Return the (X, Y) coordinate for the center point of the cell that contains the specified text.  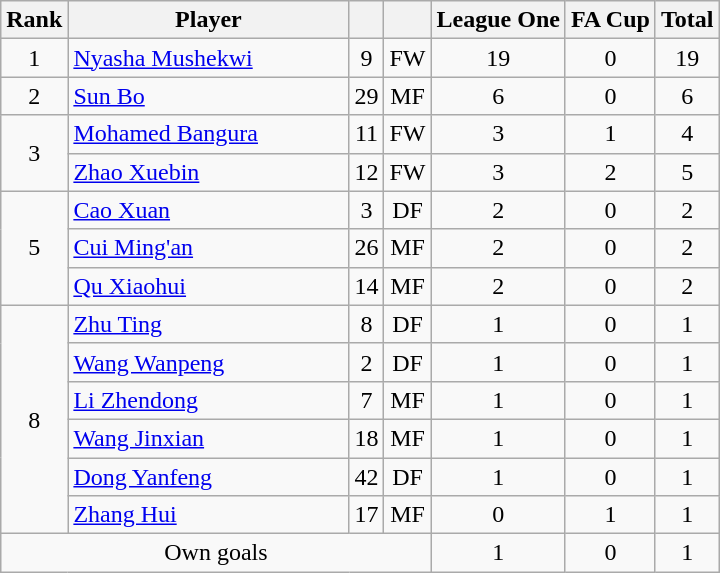
Nyasha Mushekwi (208, 58)
Qu Xiaohui (208, 286)
14 (366, 286)
Rank (34, 20)
League One (498, 20)
12 (366, 172)
Wang Jinxian (208, 438)
Cui Ming'an (208, 248)
Player (208, 20)
7 (366, 400)
Wang Wanpeng (208, 362)
4 (687, 134)
17 (366, 515)
Own goals (216, 553)
Dong Yanfeng (208, 477)
Sun Bo (208, 96)
Zhang Hui (208, 515)
18 (366, 438)
Zhao Xuebin (208, 172)
11 (366, 134)
Mohamed Bangura (208, 134)
Total (687, 20)
FA Cup (610, 20)
29 (366, 96)
Zhu Ting (208, 324)
Cao Xuan (208, 210)
26 (366, 248)
42 (366, 477)
9 (366, 58)
Li Zhendong (208, 400)
